From the cell containing the given text, extract its center point as [x, y] coordinate. 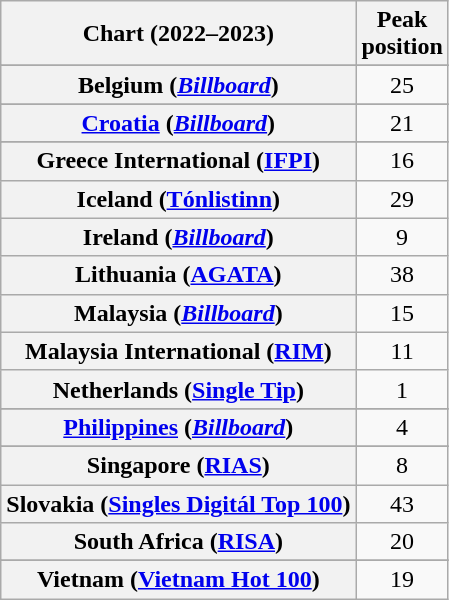
Ireland (Billboard) [178, 237]
38 [402, 275]
Greece International (IFPI) [178, 161]
15 [402, 313]
Belgium (Billboard) [178, 85]
4 [402, 427]
Singapore (RIAS) [178, 465]
Peakposition [402, 34]
Philippines (Billboard) [178, 427]
9 [402, 237]
25 [402, 85]
43 [402, 503]
Netherlands (Single Tip) [178, 389]
South Africa (RISA) [178, 542]
Croatia (Billboard) [178, 123]
29 [402, 199]
11 [402, 351]
Vietnam (Vietnam Hot 100) [178, 580]
20 [402, 542]
Iceland (Tónlistinn) [178, 199]
8 [402, 465]
Malaysia International (RIM) [178, 351]
Malaysia (Billboard) [178, 313]
Slovakia (Singles Digitál Top 100) [178, 503]
Lithuania (AGATA) [178, 275]
Chart (2022–2023) [178, 34]
19 [402, 580]
21 [402, 123]
16 [402, 161]
1 [402, 389]
